Determine the (x, y) coordinate at the center of the cell enclosing the given text.  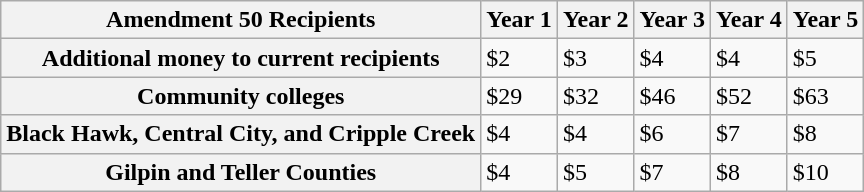
$29 (520, 96)
Additional money to current recipients (241, 58)
Year 1 (520, 20)
$3 (596, 58)
Black Hawk, Central City, and Cripple Creek (241, 134)
$6 (672, 134)
Amendment 50 Recipients (241, 20)
$52 (750, 96)
$2 (520, 58)
$46 (672, 96)
$63 (826, 96)
Year 3 (672, 20)
$32 (596, 96)
Year 2 (596, 20)
$10 (826, 172)
Year 5 (826, 20)
Community colleges (241, 96)
Gilpin and Teller Counties (241, 172)
Year 4 (750, 20)
